Provide the (X, Y) coordinate of the cell's center where the given text is located.  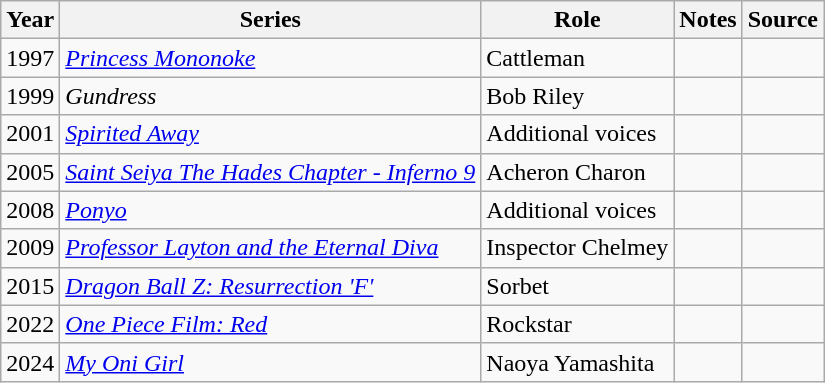
One Piece Film: Red (270, 324)
2022 (30, 324)
Princess Mononoke (270, 58)
Cattleman (578, 58)
Naoya Yamashita (578, 362)
Source (782, 20)
Notes (708, 20)
Year (30, 20)
1997 (30, 58)
Ponyo (270, 210)
Role (578, 20)
2008 (30, 210)
Saint Seiya The Hades Chapter - Inferno 9 (270, 172)
My Oni Girl (270, 362)
2009 (30, 248)
Inspector Chelmey (578, 248)
Gundress (270, 96)
1999 (30, 96)
Acheron Charon (578, 172)
Spirited Away (270, 134)
Sorbet (578, 286)
2001 (30, 134)
Series (270, 20)
2015 (30, 286)
Professor Layton and the Eternal Diva (270, 248)
Rockstar (578, 324)
Bob Riley (578, 96)
2024 (30, 362)
Dragon Ball Z: Resurrection 'F' (270, 286)
2005 (30, 172)
